Search for the cell housing the specified text and yield its [x, y] center coordinate. 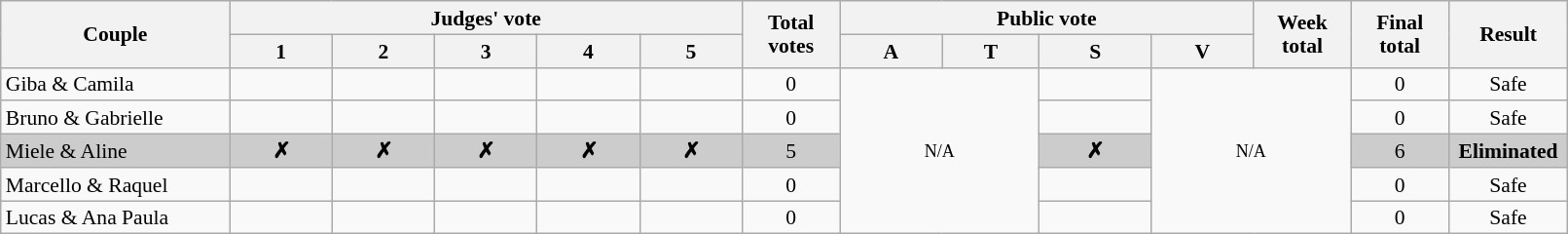
Public vote [1047, 18]
Couple [115, 34]
V [1203, 51]
Judges' vote [487, 18]
Miele & Aline [115, 151]
2 [383, 51]
Eliminated [1509, 151]
Total votes [791, 34]
Result [1509, 34]
T [991, 51]
3 [487, 51]
Week total [1302, 34]
4 [588, 51]
A [892, 51]
1 [280, 51]
S [1096, 51]
Bruno & Gabrielle [115, 118]
Giba & Camila [115, 84]
Lucas & Ana Paula [115, 217]
6 [1400, 151]
Final total [1400, 34]
Marcello & Raquel [115, 184]
